Provide the [X, Y] coordinate of the cell's center where the given text is located.  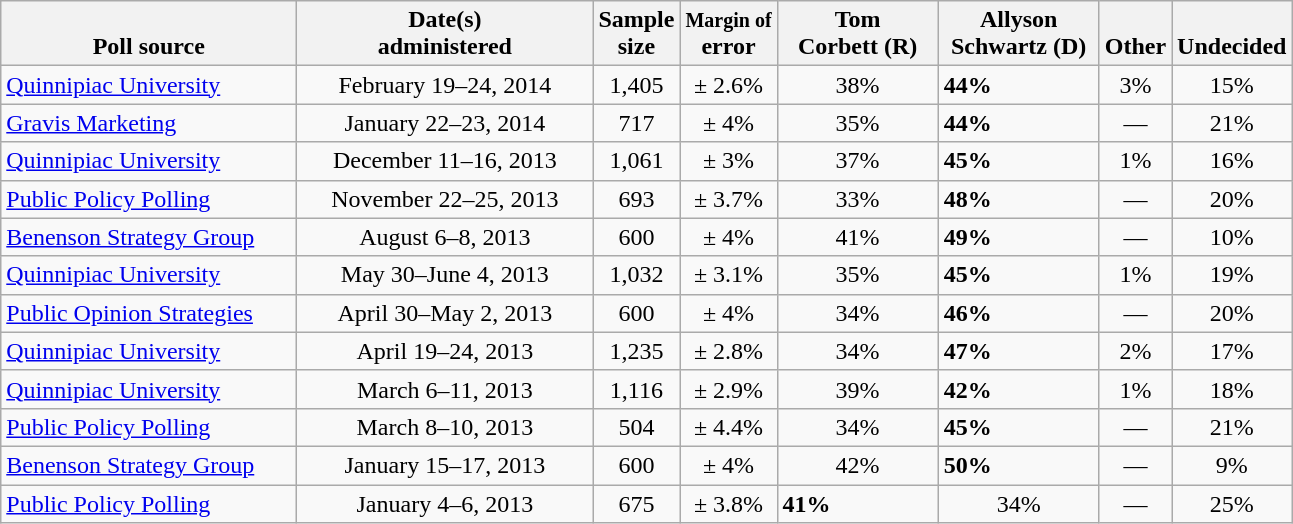
504 [636, 427]
TomCorbett (R) [858, 34]
1,235 [636, 351]
December 11–16, 2013 [445, 161]
February 19–24, 2014 [445, 85]
Date(s)administered [445, 34]
1,032 [636, 275]
January 4–6, 2013 [445, 503]
April 19–24, 2013 [445, 351]
50% [1018, 465]
Samplesize [636, 34]
717 [636, 123]
33% [858, 199]
Gravis Marketing [149, 123]
15% [1232, 85]
± 2.9% [728, 389]
± 3.8% [728, 503]
19% [1232, 275]
46% [1018, 313]
Poll source [149, 34]
16% [1232, 161]
± 2.8% [728, 351]
Margin oferror [728, 34]
10% [1232, 237]
March 6–11, 2013 [445, 389]
± 3% [728, 161]
9% [1232, 465]
3% [1135, 85]
± 3.1% [728, 275]
January 15–17, 2013 [445, 465]
1,405 [636, 85]
Undecided [1232, 34]
April 30–May 2, 2013 [445, 313]
March 8–10, 2013 [445, 427]
± 4.4% [728, 427]
37% [858, 161]
39% [858, 389]
1,061 [636, 161]
2% [1135, 351]
± 2.6% [728, 85]
May 30–June 4, 2013 [445, 275]
Other [1135, 34]
1,116 [636, 389]
August 6–8, 2013 [445, 237]
Public Opinion Strategies [149, 313]
25% [1232, 503]
November 22–25, 2013 [445, 199]
AllysonSchwartz (D) [1018, 34]
January 22–23, 2014 [445, 123]
± 3.7% [728, 199]
48% [1018, 199]
47% [1018, 351]
17% [1232, 351]
38% [858, 85]
693 [636, 199]
675 [636, 503]
18% [1232, 389]
49% [1018, 237]
